Capture the cell that displays the provided text and extract its [x, y] central coordinate. 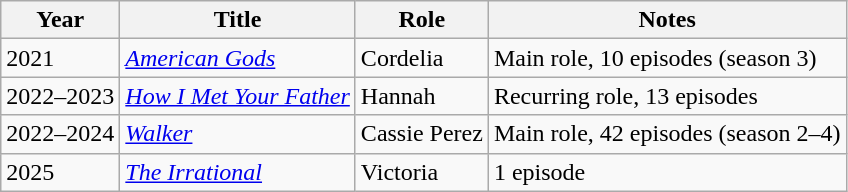
2022–2023 [60, 96]
1 episode [667, 172]
Recurring role, 13 episodes [667, 96]
2025 [60, 172]
Main role, 10 episodes (season 3) [667, 58]
Notes [667, 20]
Cassie Perez [422, 134]
Title [238, 20]
Hannah [422, 96]
American Gods [238, 58]
The Irrational [238, 172]
Cordelia [422, 58]
Walker [238, 134]
Year [60, 20]
2022–2024 [60, 134]
Main role, 42 episodes (season 2–4) [667, 134]
Victoria [422, 172]
Role [422, 20]
2021 [60, 58]
How I Met Your Father [238, 96]
